Detect which cell encompasses the target text, then output its (X, Y) center coordinate. 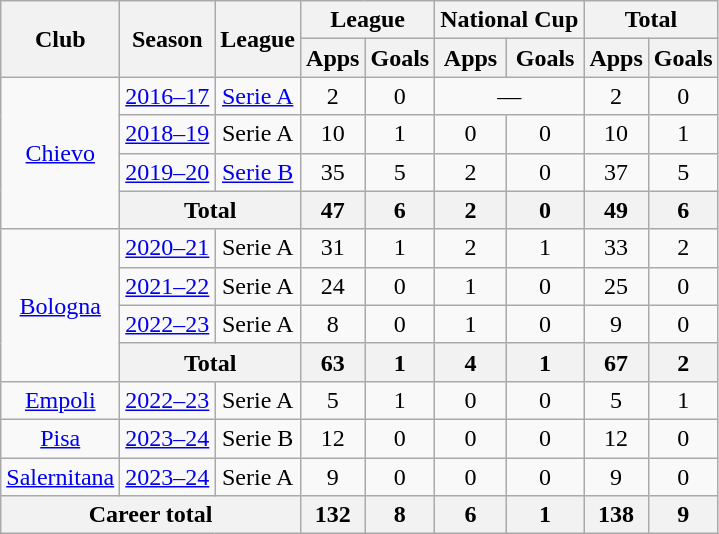
Club (60, 39)
2018–19 (168, 134)
2019–20 (168, 172)
2021–22 (168, 286)
Pisa (60, 438)
33 (616, 248)
Season (168, 39)
Career total (151, 515)
47 (333, 210)
35 (333, 172)
132 (333, 515)
2016–17 (168, 96)
National Cup (510, 20)
2020–21 (168, 248)
4 (471, 362)
67 (616, 362)
24 (333, 286)
Salernitana (60, 477)
Chievo (60, 153)
— (510, 96)
Bologna (60, 305)
49 (616, 210)
138 (616, 515)
63 (333, 362)
37 (616, 172)
25 (616, 286)
31 (333, 248)
Empoli (60, 400)
